Output the (X, Y) coordinate of the center of the cell containing the given text.  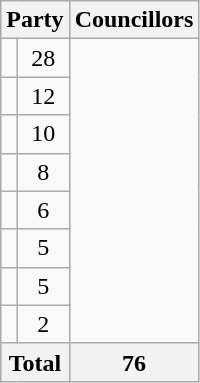
Total (35, 362)
10 (43, 134)
Councillors (134, 20)
6 (43, 210)
8 (43, 172)
76 (134, 362)
28 (43, 58)
12 (43, 96)
Party (35, 20)
2 (43, 324)
